Return the [x, y] coordinate for the center point of the cell that contains the specified text.  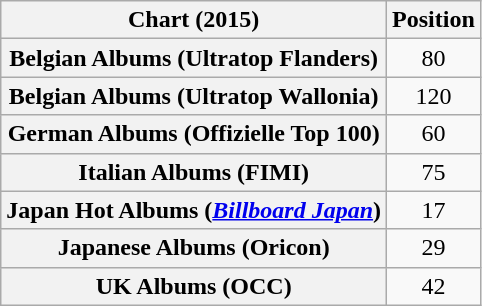
120 [434, 96]
17 [434, 210]
60 [434, 134]
Belgian Albums (Ultratop Flanders) [194, 58]
UK Albums (OCC) [194, 286]
German Albums (Offizielle Top 100) [194, 134]
75 [434, 172]
Position [434, 20]
29 [434, 248]
Chart (2015) [194, 20]
Japan Hot Albums (Billboard Japan) [194, 210]
42 [434, 286]
80 [434, 58]
Italian Albums (FIMI) [194, 172]
Belgian Albums (Ultratop Wallonia) [194, 96]
Japanese Albums (Oricon) [194, 248]
